Search for the cell housing the specified text and yield its [x, y] center coordinate. 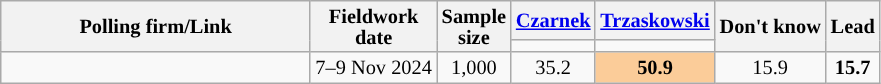
Fieldworkdate [373, 26]
Lead [853, 26]
7–9 Nov 2024 [373, 68]
15.7 [853, 68]
Don't know [770, 26]
Samplesize [474, 26]
Czarnek [553, 20]
15.9 [770, 68]
Polling firm/Link [156, 26]
1,000 [474, 68]
Trzaskowski [654, 20]
35.2 [553, 68]
50.9 [654, 68]
